Extract the [X, Y] coordinate from the center of the cell holding the provided text.  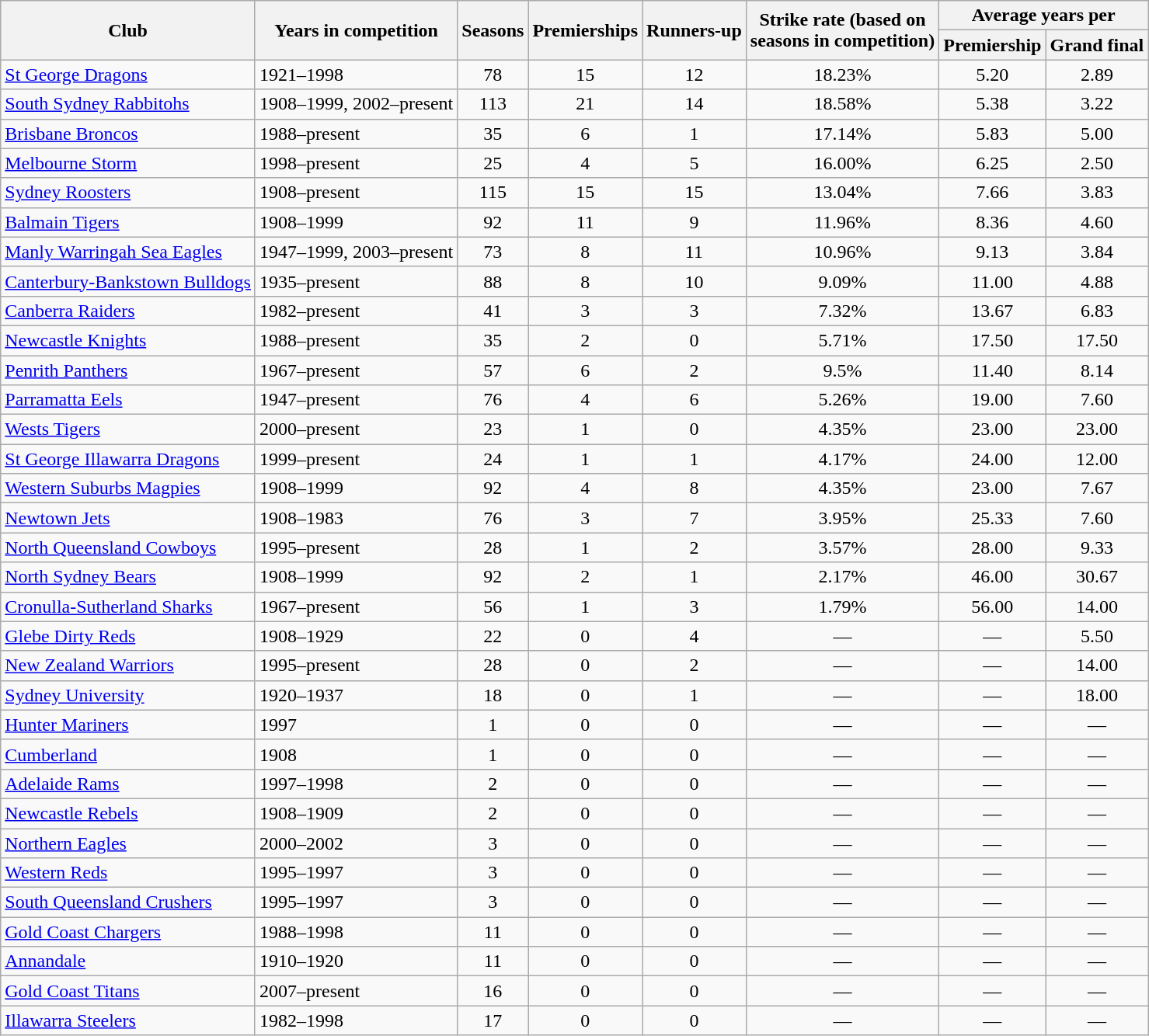
Glebe Dirty Reds [128, 636]
Canterbury-Bankstown Bulldogs [128, 281]
Adelaide Rams [128, 784]
6.83 [1097, 311]
3.95% [842, 518]
18.58% [842, 104]
Strike rate (based onseasons in competition) [842, 30]
1998–present [356, 163]
24.00 [993, 459]
8.36 [993, 222]
Cronulla-Sutherland Sharks [128, 607]
73 [493, 252]
Runners-up [695, 30]
18.00 [1097, 695]
8.14 [1097, 370]
1921–1998 [356, 75]
1920–1937 [356, 695]
4.17% [842, 459]
Hunter Mariners [128, 725]
Melbourne Storm [128, 163]
1982–present [356, 311]
22 [493, 636]
Western Reds [128, 873]
1908–present [356, 193]
4.60 [1097, 222]
7.66 [993, 193]
New Zealand Warriors [128, 666]
46.00 [993, 577]
18.23% [842, 75]
Gold Coast Chargers [128, 932]
12.00 [1097, 459]
Illawarra Steelers [128, 1020]
13.04% [842, 193]
5.38 [993, 104]
56.00 [993, 607]
Club [128, 30]
1908 [356, 754]
9 [695, 222]
88 [493, 281]
St George Illawarra Dragons [128, 459]
3.22 [1097, 104]
2000–present [356, 429]
25.33 [993, 518]
Average years per [1044, 16]
5.50 [1097, 636]
Sydney University [128, 695]
57 [493, 370]
5.26% [842, 400]
1935–present [356, 281]
5.00 [1097, 134]
2.50 [1097, 163]
56 [493, 607]
12 [695, 75]
7.32% [842, 311]
16 [493, 991]
115 [493, 193]
Penrith Panthers [128, 370]
28.00 [993, 548]
North Queensland Cowboys [128, 548]
1997–1998 [356, 784]
Parramatta Eels [128, 400]
25 [493, 163]
10 [695, 281]
1910–1920 [356, 961]
St George Dragons [128, 75]
5.71% [842, 340]
11.96% [842, 222]
3.84 [1097, 252]
1947–present [356, 400]
11.40 [993, 370]
Balmain Tigers [128, 222]
5.83 [993, 134]
24 [493, 459]
1988–1998 [356, 932]
2.89 [1097, 75]
10.96% [842, 252]
Sydney Roosters [128, 193]
1908–1909 [356, 813]
113 [493, 104]
Newtown Jets [128, 518]
1947–1999, 2003–present [356, 252]
Seasons [493, 30]
1.79% [842, 607]
17.14% [842, 134]
Newcastle Knights [128, 340]
South Sydney Rabbitohs [128, 104]
18 [493, 695]
1997 [356, 725]
7 [695, 518]
30.67 [1097, 577]
78 [493, 75]
South Queensland Crushers [128, 902]
21 [586, 104]
23 [493, 429]
Western Suburbs Magpies [128, 488]
Gold Coast Titans [128, 991]
9.09% [842, 281]
1908–1929 [356, 636]
North Sydney Bears [128, 577]
17 [493, 1020]
Newcastle Rebels [128, 813]
Premiership [993, 45]
4.88 [1097, 281]
5.20 [993, 75]
16.00% [842, 163]
41 [493, 311]
Years in competition [356, 30]
Premierships [586, 30]
2000–2002 [356, 843]
Annandale [128, 961]
11.00 [993, 281]
2.17% [842, 577]
Canberra Raiders [128, 311]
Cumberland [128, 754]
9.13 [993, 252]
1908–1999, 2002–present [356, 104]
9.33 [1097, 548]
1999–present [356, 459]
Grand final [1097, 45]
Brisbane Broncos [128, 134]
6.25 [993, 163]
13.67 [993, 311]
3.57% [842, 548]
7.67 [1097, 488]
19.00 [993, 400]
5 [695, 163]
14 [695, 104]
Wests Tigers [128, 429]
3.83 [1097, 193]
Northern Eagles [128, 843]
Manly Warringah Sea Eagles [128, 252]
9.5% [842, 370]
2007–present [356, 991]
1908–1983 [356, 518]
1982–1998 [356, 1020]
